Capture the cell that displays the provided text and extract its (X, Y) central coordinate. 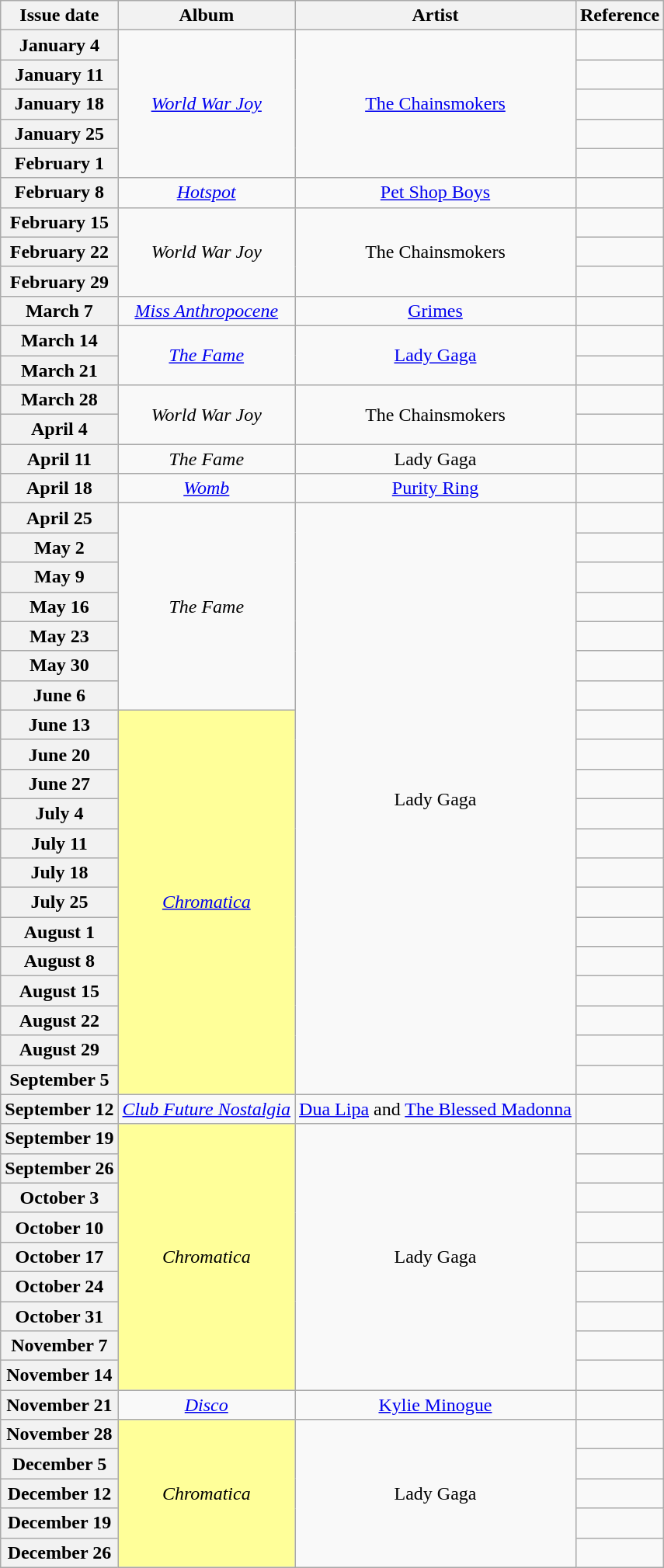
Pet Shop Boys (436, 193)
September 5 (59, 1080)
December 5 (59, 1464)
January 4 (59, 45)
March 28 (59, 400)
Club Future Nostalgia (207, 1109)
May 30 (59, 666)
November 14 (59, 1375)
July 18 (59, 873)
April 25 (59, 518)
August 15 (59, 991)
May 9 (59, 577)
December 26 (59, 1552)
October 31 (59, 1316)
July 4 (59, 813)
October 3 (59, 1198)
Dua Lipa and The Blessed Madonna (436, 1109)
May 2 (59, 548)
November 21 (59, 1405)
April 4 (59, 429)
February 8 (59, 193)
Disco (207, 1405)
January 11 (59, 75)
February 22 (59, 252)
July 11 (59, 843)
January 25 (59, 134)
November 28 (59, 1434)
October 17 (59, 1257)
February 15 (59, 222)
June 27 (59, 784)
August 22 (59, 1020)
Miss Anthropocene (207, 311)
August 8 (59, 961)
June 13 (59, 725)
Grimes (436, 311)
April 18 (59, 488)
July 25 (59, 902)
August 29 (59, 1050)
March 14 (59, 340)
August 1 (59, 932)
Womb (207, 488)
September 12 (59, 1109)
May 23 (59, 636)
June 6 (59, 695)
December 19 (59, 1523)
October 10 (59, 1227)
November 7 (59, 1346)
Hotspot (207, 193)
February 29 (59, 281)
September 19 (59, 1139)
September 26 (59, 1168)
February 1 (59, 163)
October 24 (59, 1286)
Issue date (59, 16)
March 7 (59, 311)
January 18 (59, 104)
Reference (620, 16)
December 12 (59, 1493)
Kylie Minogue (436, 1405)
Purity Ring (436, 488)
May 16 (59, 607)
Artist (436, 16)
June 20 (59, 754)
Album (207, 16)
March 21 (59, 370)
April 11 (59, 459)
